Detect which cell encompasses the target text, then output its (x, y) center coordinate. 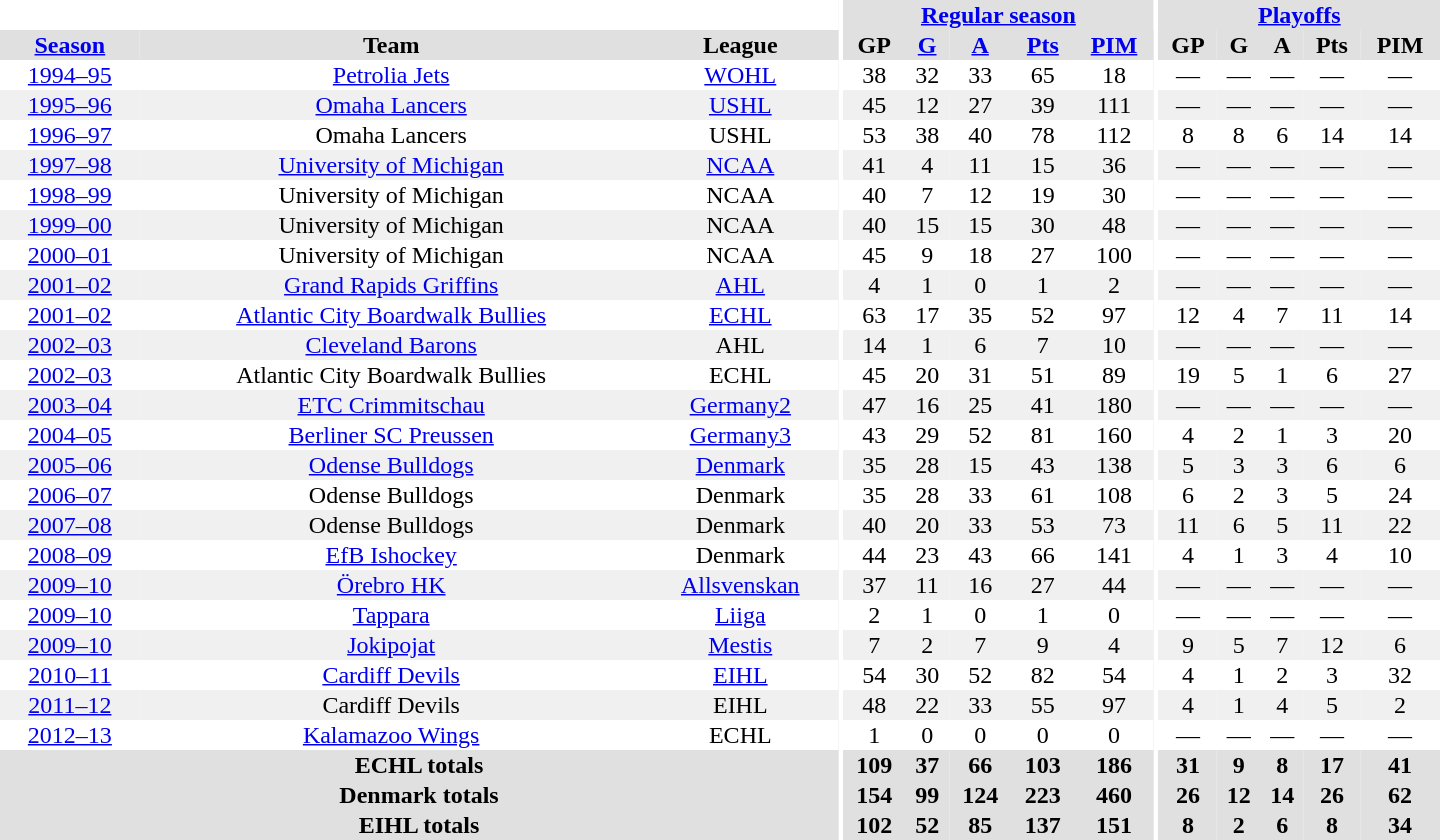
Playoffs (1300, 15)
160 (1114, 435)
1994–95 (70, 75)
82 (1042, 675)
24 (1400, 495)
Jokipojat (392, 645)
81 (1042, 435)
2010–11 (70, 675)
73 (1114, 525)
124 (980, 795)
2008–09 (70, 555)
141 (1114, 555)
Liiga (740, 615)
Regular season (998, 15)
2003–04 (70, 405)
78 (1042, 135)
2000–01 (70, 255)
Örebro HK (392, 585)
460 (1114, 795)
154 (874, 795)
151 (1114, 825)
ECHL totals (419, 765)
Kalamazoo Wings (392, 735)
Cleveland Barons (392, 345)
111 (1114, 105)
League (740, 45)
65 (1042, 75)
2004–05 (70, 435)
180 (1114, 405)
109 (874, 765)
108 (1114, 495)
62 (1400, 795)
Allsvenskan (740, 585)
61 (1042, 495)
WOHL (740, 75)
1998–99 (70, 195)
25 (980, 405)
Grand Rapids Griffins (392, 285)
55 (1042, 705)
34 (1400, 825)
1997–98 (70, 165)
1995–96 (70, 105)
39 (1042, 105)
102 (874, 825)
Mestis (740, 645)
138 (1114, 465)
36 (1114, 165)
2005–06 (70, 465)
Berliner SC Preussen (392, 435)
186 (1114, 765)
EIHL totals (419, 825)
2006–07 (70, 495)
2012–13 (70, 735)
223 (1042, 795)
85 (980, 825)
Germany3 (740, 435)
1999–00 (70, 225)
Tappara (392, 615)
100 (1114, 255)
23 (926, 555)
2011–12 (70, 705)
Denmark totals (419, 795)
63 (874, 315)
112 (1114, 135)
1996–97 (70, 135)
Team (392, 45)
29 (926, 435)
47 (874, 405)
137 (1042, 825)
89 (1114, 375)
99 (926, 795)
51 (1042, 375)
2007–08 (70, 525)
ETC Crimmitschau (392, 405)
EfB Ishockey (392, 555)
Germany2 (740, 405)
Petrolia Jets (392, 75)
Season (70, 45)
103 (1042, 765)
